Capture the cell that displays the provided text and extract its (X, Y) central coordinate. 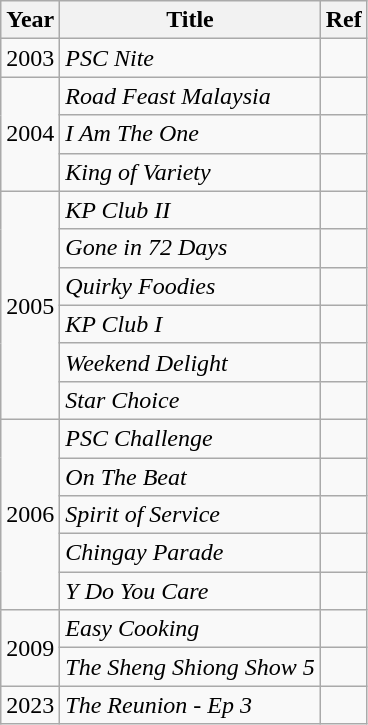
Year (30, 20)
Gone in 72 Days (190, 248)
Star Choice (190, 400)
Chingay Parade (190, 553)
2009 (30, 648)
Weekend Delight (190, 362)
Quirky Foodies (190, 286)
Ref (344, 20)
PSC Nite (190, 58)
KP Club II (190, 210)
King of Variety (190, 172)
The Reunion - Ep 3 (190, 705)
Easy Cooking (190, 629)
PSC Challenge (190, 438)
2004 (30, 134)
Road Feast Malaysia (190, 96)
Y Do You Care (190, 591)
On The Beat (190, 477)
2005 (30, 305)
The Sheng Shiong Show 5 (190, 667)
KP Club I (190, 324)
I Am The One (190, 134)
2003 (30, 58)
2023 (30, 705)
2006 (30, 514)
Spirit of Service (190, 515)
Title (190, 20)
